Provide the [X, Y] coordinate of the cell's center where the given text is located.  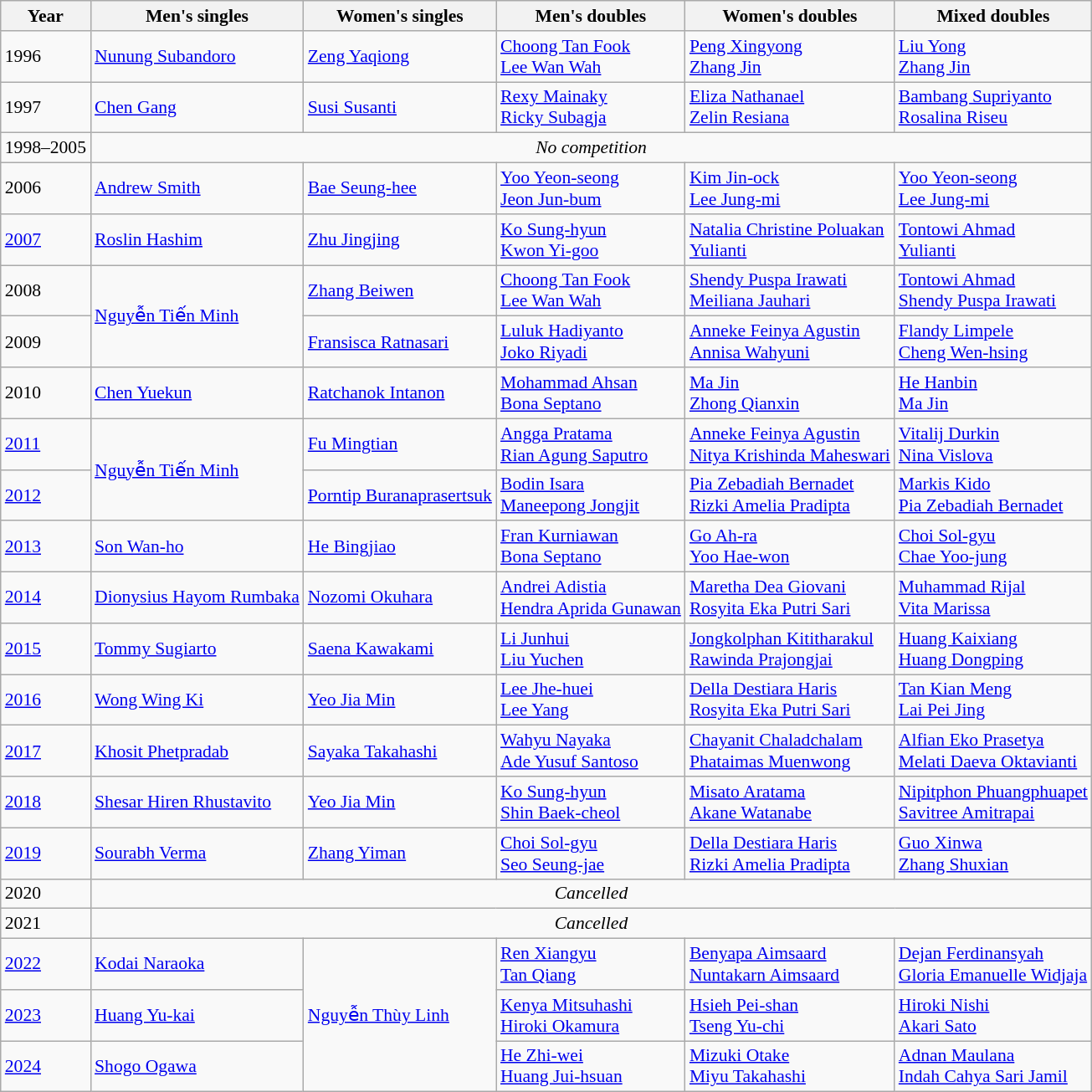
Tommy Sugiarto [197, 649]
Zhu Jingjing [400, 239]
Ko Sung-hyun Shin Baek-cheol [591, 802]
2022 [45, 964]
He Zhi-wei Huang Jui-hsuan [591, 1066]
Shesar Hiren Rhustavito [197, 802]
Huang Kaixiang Huang Dongping [993, 649]
2020 [45, 894]
Maretha Dea Giovani Rosyita Eka Putri Sari [790, 597]
Men's singles [197, 16]
Guo Xinwa Zhang Shuxian [993, 854]
Adnan Maulana Indah Cahya Sari Jamil [993, 1066]
2023 [45, 1016]
2024 [45, 1066]
Go Ah-ra Yoo Hae-won [790, 547]
Bambang Supriyanto Rosalina Riseu [993, 107]
Zhang Beiwen [400, 291]
2018 [45, 802]
Yoo Yeon-seong Jeon Jun-bum [591, 189]
Porntip Buranaprasertsuk [400, 495]
Alfian Eko Prasetya Melati Daeva Oktavianti [993, 751]
Muhammad Rijal Vita Marissa [993, 597]
Sourabh Verma [197, 854]
Wahyu Nayaka Ade Yusuf Santoso [591, 751]
Nguyễn Thùy Linh [400, 1016]
Tan Kian Meng Lai Pei Jing [993, 700]
Della Destiara Haris Rosyita Eka Putri Sari [790, 700]
Kenya Mitsuhashi Hiroki Okamura [591, 1016]
1996 [45, 57]
Mizuki Otake Miyu Takahashi [790, 1066]
Tontowi Ahmad Shendy Puspa Irawati [993, 291]
Hiroki Nishi Akari Sato [993, 1016]
Bae Seung-hee [400, 189]
Peng Xingyong Zhang Jin [790, 57]
2016 [45, 700]
Andrei Adistia Hendra Aprida Gunawan [591, 597]
Wong Wing Ki [197, 700]
Zeng Yaqiong [400, 57]
Fran Kurniawan Bona Septano [591, 547]
Della Destiara Haris Rizki Amelia Pradipta [790, 854]
Lee Jhe-huei Lee Yang [591, 700]
Shogo Ogawa [197, 1066]
Dionysius Hayom Rumbaka [197, 597]
2007 [45, 239]
Men's doubles [591, 16]
2006 [45, 189]
Nunung Subandoro [197, 57]
2017 [45, 751]
Misato Aratama Akane Watanabe [790, 802]
Mohammad Ahsan Bona Septano [591, 393]
Kodai Naraoka [197, 964]
Luluk Hadiyanto Joko Riyadi [591, 341]
2014 [45, 597]
Sayaka Takahashi [400, 751]
Khosit Phetpradab [197, 751]
Year [45, 16]
Fu Mingtian [400, 443]
Pia Zebadiah Bernadet Rizki Amelia Pradipta [790, 495]
Markis Kido Pia Zebadiah Bernadet [993, 495]
Ko Sung-hyun Kwon Yi-goo [591, 239]
Rexy Mainaky Ricky Subagja [591, 107]
Fransisca Ratnasari [400, 341]
Kim Jin-ock Lee Jung-mi [790, 189]
Bodin Isara Maneepong Jongjit [591, 495]
He Hanbin Ma Jin [993, 393]
2010 [45, 393]
Li Junhui Liu Yuchen [591, 649]
Anneke Feinya Agustin Annisa Wahyuni [790, 341]
2012 [45, 495]
Hsieh Pei-shan Tseng Yu-chi [790, 1016]
Anneke Feinya Agustin Nitya Krishinda Maheswari [790, 443]
Son Wan-ho [197, 547]
2021 [45, 924]
Liu Yong Zhang Jin [993, 57]
Flandy Limpele Cheng Wen-hsing [993, 341]
Choi Sol-gyu Seo Seung-jae [591, 854]
2009 [45, 341]
Zhang Yiman [400, 854]
Saena Kawakami [400, 649]
Huang Yu-kai [197, 1016]
Mixed doubles [993, 16]
Natalia Christine Poluakan Yulianti [790, 239]
Angga Pratama Rian Agung Saputro [591, 443]
Tontowi Ahmad Yulianti [993, 239]
Nozomi Okuhara [400, 597]
Choi Sol-gyu Chae Yoo-jung [993, 547]
2019 [45, 854]
He Bingjiao [400, 547]
Eliza Nathanael Zelin Resiana [790, 107]
Susi Susanti [400, 107]
Chen Yuekun [197, 393]
Chen Gang [197, 107]
Vitalij Durkin Nina Vislova [993, 443]
Women's doubles [790, 16]
Ma Jin Zhong Qianxin [790, 393]
No competition [591, 148]
Women's singles [400, 16]
Dejan Ferdinansyah Gloria Emanuelle Widjaja [993, 964]
2013 [45, 547]
Roslin Hashim [197, 239]
Ratchanok Intanon [400, 393]
2011 [45, 443]
Ren Xiangyu Tan Qiang [591, 964]
2008 [45, 291]
Benyapa Aimsaard Nuntakarn Aimsaard [790, 964]
1997 [45, 107]
Yoo Yeon-seong Lee Jung-mi [993, 189]
Chayanit Chaladchalam Phataimas Muenwong [790, 751]
2015 [45, 649]
1998–2005 [45, 148]
Jongkolphan Kititharakul Rawinda Prajongjai [790, 649]
Nipitphon Phuangphuapet Savitree Amitrapai [993, 802]
Andrew Smith [197, 189]
Shendy Puspa Irawati Meiliana Jauhari [790, 291]
